Extract the (X, Y) coordinate from the center of the cell holding the provided text.  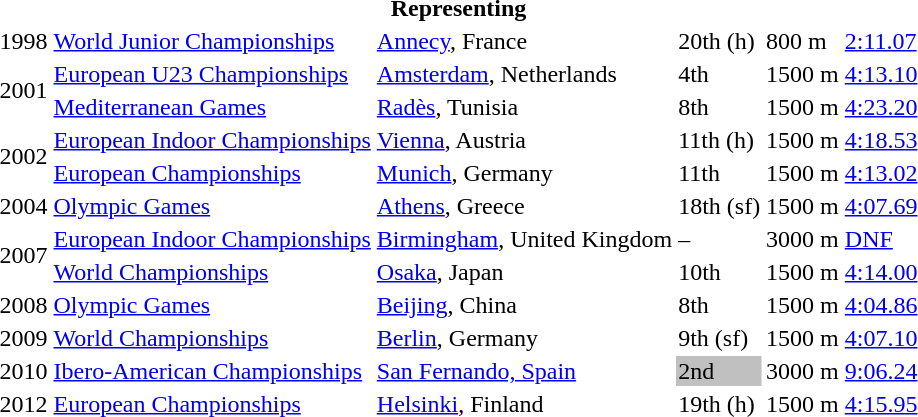
Osaka, Japan (524, 272)
Radès, Tunisia (524, 107)
European Championships (212, 173)
Annecy, France (524, 41)
Athens, Greece (524, 206)
Munich, Germany (524, 173)
Birmingham, United Kingdom (524, 239)
San Fernando, Spain (524, 371)
Berlin, Germany (524, 338)
Vienna, Austria (524, 140)
10th (720, 272)
Amsterdam, Netherlands (524, 74)
Beijing, China (524, 305)
18th (sf) (720, 206)
11th (h) (720, 140)
11th (720, 173)
European U23 Championships (212, 74)
2nd (720, 371)
9th (sf) (720, 338)
World Junior Championships (212, 41)
4th (720, 74)
Ibero-American Championships (212, 371)
800 m (803, 41)
– (720, 239)
Mediterranean Games (212, 107)
20th (h) (720, 41)
